Identify which cell holds the provided text, then report its (x, y) central coordinate. 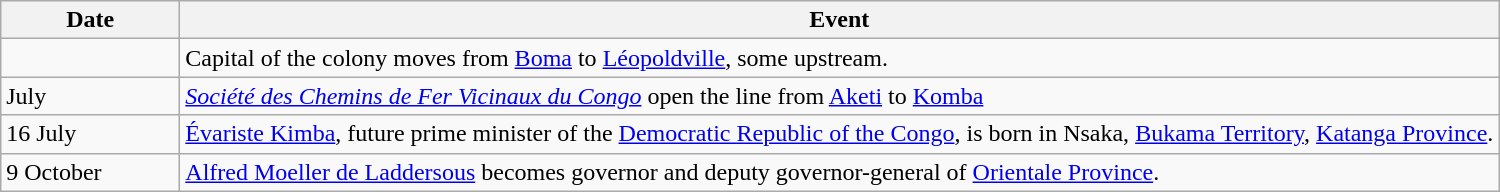
Société des Chemins de Fer Vicinaux du Congo open the line from Aketi to Komba (840, 96)
9 October (90, 172)
Évariste Kimba, future prime minister of the Democratic Republic of the Congo, is born in Nsaka, Bukama Territory, Katanga Province. (840, 134)
Alfred Moeller de Laddersous becomes governor and deputy governor-general of Orientale Province. (840, 172)
Capital of the colony moves from Boma to Léopoldville, some upstream. (840, 58)
Date (90, 20)
16 July (90, 134)
Event (840, 20)
July (90, 96)
